Find where the given text appears and provide that cell's center as (x, y) coordinate. 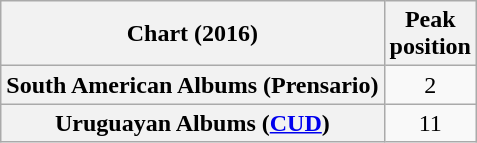
Chart (2016) (192, 34)
11 (430, 123)
South American Albums (Prensario) (192, 85)
Peakposition (430, 34)
2 (430, 85)
Uruguayan Albums (CUD) (192, 123)
